Determine the [X, Y] coordinate at the center of the cell enclosing the given text.  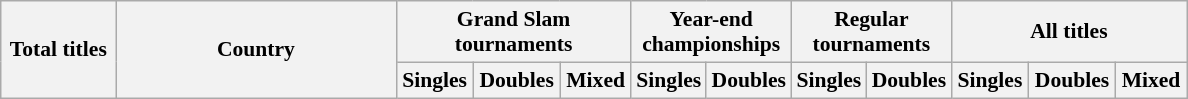
Grand Slamtournaments [514, 32]
Regulartournaments [871, 32]
Total titles [58, 50]
Year-endchampionships [711, 32]
All titles [1068, 32]
Country [256, 50]
